Output the [X, Y] coordinate of the center of the cell containing the given text.  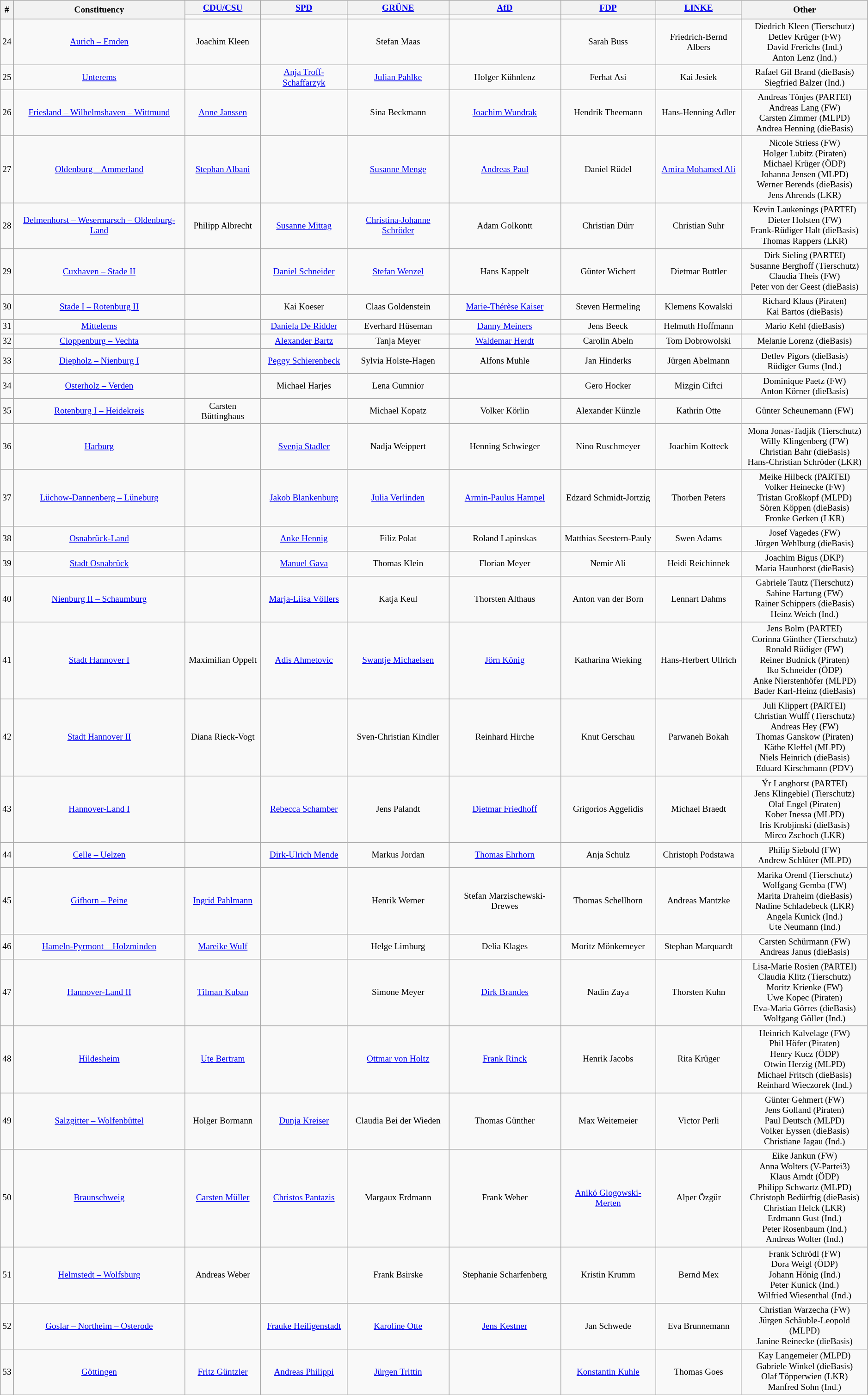
Dietmar Buttler [699, 271]
Ferhat Asi [608, 77]
Stephan Marquardt [699, 947]
Dirk Brandes [505, 993]
Dirk-Ulrich Mende [304, 855]
Jürgen Abelmann [699, 361]
Helge Limburg [398, 947]
FDP [608, 8]
Michael Kopatz [398, 411]
Goslar – Northeim – Osterode [99, 1326]
37 [7, 498]
Claudia Bei der Wieden [398, 1121]
Manuel Gava [304, 563]
41 [7, 660]
Jens Palandt [398, 809]
Claas Goldenstein [398, 307]
44 [7, 855]
Reinhard Hirche [505, 737]
Philipp Albrecht [223, 226]
Günter Scheunemann (FW) [805, 411]
Marja-Liisa Völlers [304, 599]
Oldenburg – Ammerland [99, 169]
Joachim Kotteck [699, 447]
45 [7, 901]
Aurich – Emden [99, 42]
Mario Kehl (dieBasis) [805, 327]
Parwaneh Bokah [699, 737]
Anton van der Born [608, 599]
Jan Hinderks [608, 361]
Richard Klaus (Piraten)Kai Bartos (dieBasis) [805, 307]
Susanne Mittag [304, 226]
Thomas Goes [699, 1372]
39 [7, 563]
Adis Ahmetovic [304, 660]
Volker Körlin [505, 411]
Gabriele Tautz (Tierschutz)Sabine Hartung (FW)Rainer Schippers (dieBasis)Heinz Weich (Ind.) [805, 599]
Christian Suhr [699, 226]
Ingrid Pahlmann [223, 901]
Daniel Rüdel [608, 169]
Nicole Striess (FW)Holger Lubitz (Piraten)Michael Krüger (ÖDP)Johanna Jensen (MLPD)Werner Berends (dieBasis)Jens Ahrends (LKR) [805, 169]
Thomas Klein [398, 563]
Victor Perli [699, 1121]
Osterholz – Verden [99, 386]
Mareike Wulf [223, 947]
Rita Krüger [699, 1059]
29 [7, 271]
Helmstedt – Wolfsburg [99, 1275]
Kay Langemeier (MLPD)Gabriele Winkel (dieBasis)Olaf Töpperwien (LKR)Manfred Sohn (Ind.) [805, 1372]
Carolin Abeln [608, 341]
Frank Weber [505, 1198]
Heinrich Kalvelage (FW)Phil Höfer (Piraten)Henry Kucz (ÖDP)Otwin Herzig (MLPD)Michael Fritsch (dieBasis)Reinhard Wieczorek (Ind.) [805, 1059]
Margaux Erdmann [398, 1198]
Delmenhorst – Wesermarsch – Oldenburg-Land [99, 226]
Anja Troff-Schaffarzyk [304, 77]
Stefan Wenzel [398, 271]
53 [7, 1372]
40 [7, 599]
Kathrin Otte [699, 411]
Jürgen Trittin [398, 1372]
Lena Gumnior [398, 386]
Nemir Ali [608, 563]
Daniel Schneider [304, 271]
Frank Bsirske [398, 1275]
Konstantin Kuhle [608, 1372]
43 [7, 809]
Braunschweig [99, 1198]
Stadt Hannover I [99, 660]
Daniela De Ridder [304, 327]
Friedrich-Bernd Albers [699, 42]
Frank Rinck [505, 1059]
Kai Koeser [304, 307]
Roland Lapinskas [505, 538]
Delia Klages [505, 947]
Stefan Maas [398, 42]
Andreas Tönjes (PARTEI)Andreas Lang (FW)Carsten Zimmer (MLPD)Andrea Henning (dieBasis) [805, 113]
Julian Pahlke [398, 77]
26 [7, 113]
Mizgin Ciftci [699, 386]
Danny Meiners [505, 327]
42 [7, 737]
Grigorios Aggelidis [608, 809]
Jörn König [505, 660]
AfD [505, 8]
Andreas Philippi [304, 1372]
Carsten Büttinghaus [223, 411]
35 [7, 411]
Thorsten Althaus [505, 599]
Edzard Schmidt-Jortzig [608, 498]
Meike Hilbeck (PARTEI)Volker Heinecke (FW)Tristan Großkopf (MLPD)Sören Köppen (dieBasis)Fronke Gerken (LKR) [805, 498]
36 [7, 447]
Mittelems [99, 327]
Dominique Paetz (FW)Anton Körner (dieBasis) [805, 386]
Detlev Pigors (dieBasis)Rüdiger Gums (Ind.) [805, 361]
Hans Kappelt [505, 271]
Tanja Meyer [398, 341]
Hameln-Pyrmont – Holzminden [99, 947]
Cloppenburg – Vechta [99, 341]
# [7, 10]
Mona Jonas-Tadjik (Tierschutz)Willy Klingenberg (FW)Christian Bahr (dieBasis)Hans-Christian Schröder (LKR) [805, 447]
CDU/CSU [223, 8]
GRÜNE [398, 8]
Christos Pantazis [304, 1198]
24 [7, 42]
Jakob Blankenburg [304, 498]
Markus Jordan [398, 855]
Constituency [99, 10]
Nadja Weippert [398, 447]
Friesland – Wilhelmshaven – Wittmund [99, 113]
Ottmar von Holtz [398, 1059]
Josef Vagedes (FW)Jürgen Wehlburg (dieBasis) [805, 538]
Henning Schwieger [505, 447]
51 [7, 1275]
Waldemar Herdt [505, 341]
Rebecca Schamber [304, 809]
Alper Özgür [699, 1198]
Lennart Dahms [699, 599]
Kevin Laukenings (PARTEI)Dieter Holsten (FW)Frank-Rüdiger Halt (dieBasis)Thomas Rappers (LKR) [805, 226]
Other [805, 10]
Alfons Muhle [505, 361]
Joachim Wundrak [505, 113]
Frauke Heiligenstadt [304, 1326]
Jens Kestner [505, 1326]
Holger Kühnlenz [505, 77]
Max Weitemeier [608, 1121]
Everhard Hüseman [398, 327]
50 [7, 1198]
Swantje Michaelsen [398, 660]
Thomas Ehrhorn [505, 855]
Gifhorn – Peine [99, 901]
Karoline Otte [398, 1326]
Hans-Herbert Ullrich [699, 660]
Peggy Schierenbeck [304, 361]
Hannover-Land I [99, 809]
Stefan Marzischewski-Drewes [505, 901]
Diana Rieck-Vogt [223, 737]
Hannover-Land II [99, 993]
Kristin Krumm [608, 1275]
LINKE [699, 8]
Dietmar Friedhoff [505, 809]
Frank Schrödl (FW)Dora Weigl (ÖDP)Johann Hönig (Ind.)Peter Kunick (Ind.)Wilfried Wiesenthal (Ind.) [805, 1275]
Thorben Peters [699, 498]
Harburg [99, 447]
32 [7, 341]
Thomas Schellhorn [608, 901]
Jens Beeck [608, 327]
Melanie Lorenz (dieBasis) [805, 341]
47 [7, 993]
Celle – Uelzen [99, 855]
31 [7, 327]
Ýr Langhorst (PARTEI)Jens Klingebiel (Tierschutz)Olaf Engel (Piraten)Kober Inessa (MLPD)Iris Krobjinski (dieBasis)Mirco Zschoch (LKR) [805, 809]
Stephan Albani [223, 169]
Anke Hennig [304, 538]
Günter Wichert [608, 271]
33 [7, 361]
Günter Gehmert (FW)Jens Golland (Piraten)Paul Deutsch (MLPD)Volker Eyssen (dieBasis)Christiane Jagau (Ind.) [805, 1121]
Anne Janssen [223, 113]
38 [7, 538]
Knut Gerschau [608, 737]
Bernd Mex [699, 1275]
Sarah Buss [608, 42]
Nadin Zaya [608, 993]
Amira Mohamed Ali [699, 169]
34 [7, 386]
Helmuth Hoffmann [699, 327]
Marika Orend (Tierschutz)Wolfgang Gemba (FW)Marita Draheim (dieBasis)Nadine Schladebeck (LKR)Angela Kunick (Ind.)Ute Neumann (Ind.) [805, 901]
Diepholz – Nienburg I [99, 361]
Andreas Paul [505, 169]
Holger Bormann [223, 1121]
Kai Jesiek [699, 77]
Joachim Kleen [223, 42]
Swen Adams [699, 538]
Stadt Osnabrück [99, 563]
Tom Dobrowolski [699, 341]
Nino Ruschmeyer [608, 447]
Christian Warzecha (FW)Jürgen Schäuble-Leopold (MLPD)Janine Reinecke (dieBasis) [805, 1326]
Thorsten Kuhn [699, 993]
Tilman Kuban [223, 993]
Hendrik Theemann [608, 113]
Dirk Sieling (PARTEI)Susanne Berghoff (Tierschutz)Claudia Theis (FW)Peter von der Geest (dieBasis) [805, 271]
Osnabrück-Land [99, 538]
Rotenburg I – Heidekreis [99, 411]
Filiz Polat [398, 538]
Alexander Künzle [608, 411]
Christian Dürr [608, 226]
Henrik Jacobs [608, 1059]
Michael Braedt [699, 809]
Simone Meyer [398, 993]
Michael Harjes [304, 386]
Hildesheim [99, 1059]
Klemens Kowalski [699, 307]
Stadt Hannover II [99, 737]
Sven-Christian Kindler [398, 737]
Joachim Bigus (DKP)Maria Haunhorst (dieBasis) [805, 563]
Diedrich Kleen (Tierschutz)Detlev Krüger (FW)David Frerichs (Ind.)Anton Lenz (Ind.) [805, 42]
Andreas Mantzke [699, 901]
Gero Hocker [608, 386]
Sina Beckmann [398, 113]
Marie-Thérèse Kaiser [505, 307]
Stephanie Scharfenberg [505, 1275]
25 [7, 77]
Adam Golkontt [505, 226]
Katja Keul [398, 599]
Sylvia Holste-Hagen [398, 361]
Lüchow-Dannenberg – Lüneburg [99, 498]
Florian Meyer [505, 563]
Christoph Podstawa [699, 855]
Philip Siebold (FW)Andrew Schlüter (MLPD) [805, 855]
Carsten Schürmann (FW)Andreas Janus (dieBasis) [805, 947]
Maximilian Oppelt [223, 660]
Anja Schulz [608, 855]
Rafael Gil Brand (dieBasis)Siegfried Balzer (Ind.) [805, 77]
30 [7, 307]
Steven Hermeling [608, 307]
Moritz Mönkemeyer [608, 947]
Alexander Bartz [304, 341]
52 [7, 1326]
Katharina Wieking [608, 660]
28 [7, 226]
Dunja Kreiser [304, 1121]
Henrik Werner [398, 901]
Thomas Günther [505, 1121]
Susanne Menge [398, 169]
Jan Schwede [608, 1326]
Armin-Paulus Hampel [505, 498]
Eva Brunnemann [699, 1326]
49 [7, 1121]
46 [7, 947]
27 [7, 169]
Julia Verlinden [398, 498]
48 [7, 1059]
Nienburg II – Schaumburg [99, 599]
Cuxhaven – Stade II [99, 271]
Salzgitter – Wolfenbüttel [99, 1121]
Ute Bertram [223, 1059]
Lisa-Marie Rosien (PARTEI)Claudia Klitz (Tierschutz)Moritz Krienke (FW)Uwe Kopec (Piraten)Eva-Maria Görres (dieBasis)Wolfgang Göller (Ind.) [805, 993]
Svenja Stadler [304, 447]
Göttingen [99, 1372]
Unterems [99, 77]
SPD [304, 8]
Andreas Weber [223, 1275]
Heidi Reichinnek [699, 563]
Hans-Henning Adler [699, 113]
Matthias Seestern-Pauly [608, 538]
Christina-Johanne Schröder [398, 226]
Fritz Güntzler [223, 1372]
Anikó Glogowski-Merten [608, 1198]
Stade I – Rotenburg II [99, 307]
Carsten Müller [223, 1198]
